Locate the cell with the specified text and output its [X, Y] center coordinate. 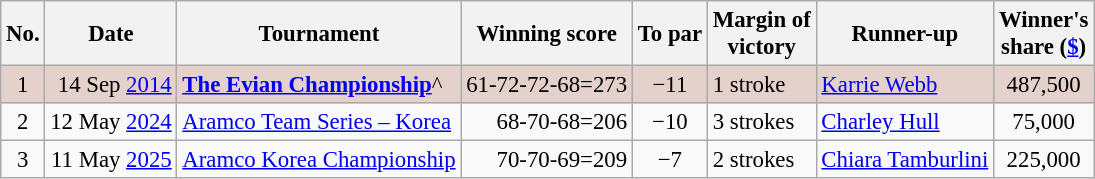
2 [23, 122]
1 stroke [762, 85]
Charley Hull [905, 122]
225,000 [1044, 160]
Aramco Korea Championship [319, 160]
3 strokes [762, 122]
Aramco Team Series – Korea [319, 122]
11 May 2025 [111, 160]
−10 [670, 122]
The Evian Championship^ [319, 85]
70-70-69=209 [547, 160]
3 [23, 160]
12 May 2024 [111, 122]
2 strokes [762, 160]
To par [670, 34]
No. [23, 34]
−7 [670, 160]
61-72-72-68=273 [547, 85]
Karrie Webb [905, 85]
Chiara Tamburlini [905, 160]
75,000 [1044, 122]
Runner-up [905, 34]
Winning score [547, 34]
487,500 [1044, 85]
68-70-68=206 [547, 122]
Tournament [319, 34]
14 Sep 2014 [111, 85]
Date [111, 34]
−11 [670, 85]
1 [23, 85]
Margin ofvictory [762, 34]
Winner'sshare ($) [1044, 34]
